Capture the cell that displays the provided text and extract its [x, y] central coordinate. 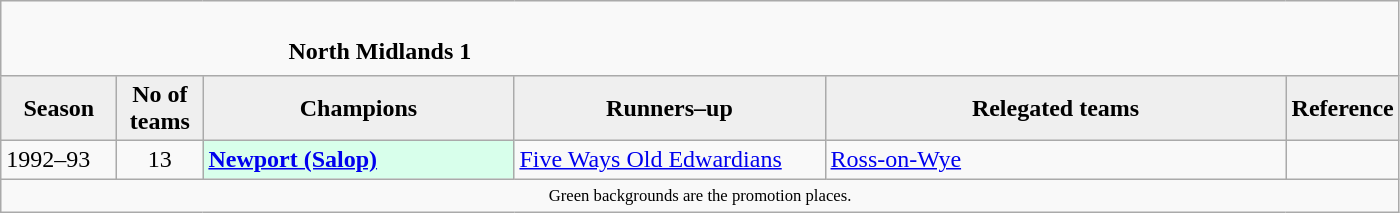
Newport (Salop) [358, 159]
Reference [1342, 108]
Champions [358, 108]
Runners–up [670, 108]
Five Ways Old Edwardians [670, 159]
1992–93 [59, 159]
13 [160, 159]
Season [59, 108]
Ross-on-Wye [1056, 159]
Green backgrounds are the promotion places. [700, 194]
Relegated teams [1056, 108]
No of teams [160, 108]
